Determine the [x, y] coordinate at the center of the cell enclosing the given text.  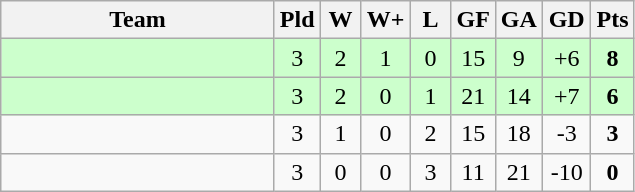
6 [612, 96]
14 [518, 96]
GA [518, 20]
8 [612, 58]
GD [566, 20]
11 [473, 172]
-3 [566, 134]
+6 [566, 58]
18 [518, 134]
9 [518, 58]
+7 [566, 96]
Team [138, 20]
L [430, 20]
GF [473, 20]
W [340, 20]
Pts [612, 20]
-10 [566, 172]
Pld [297, 20]
W+ [386, 20]
